Search for the cell housing the specified text and yield its [x, y] center coordinate. 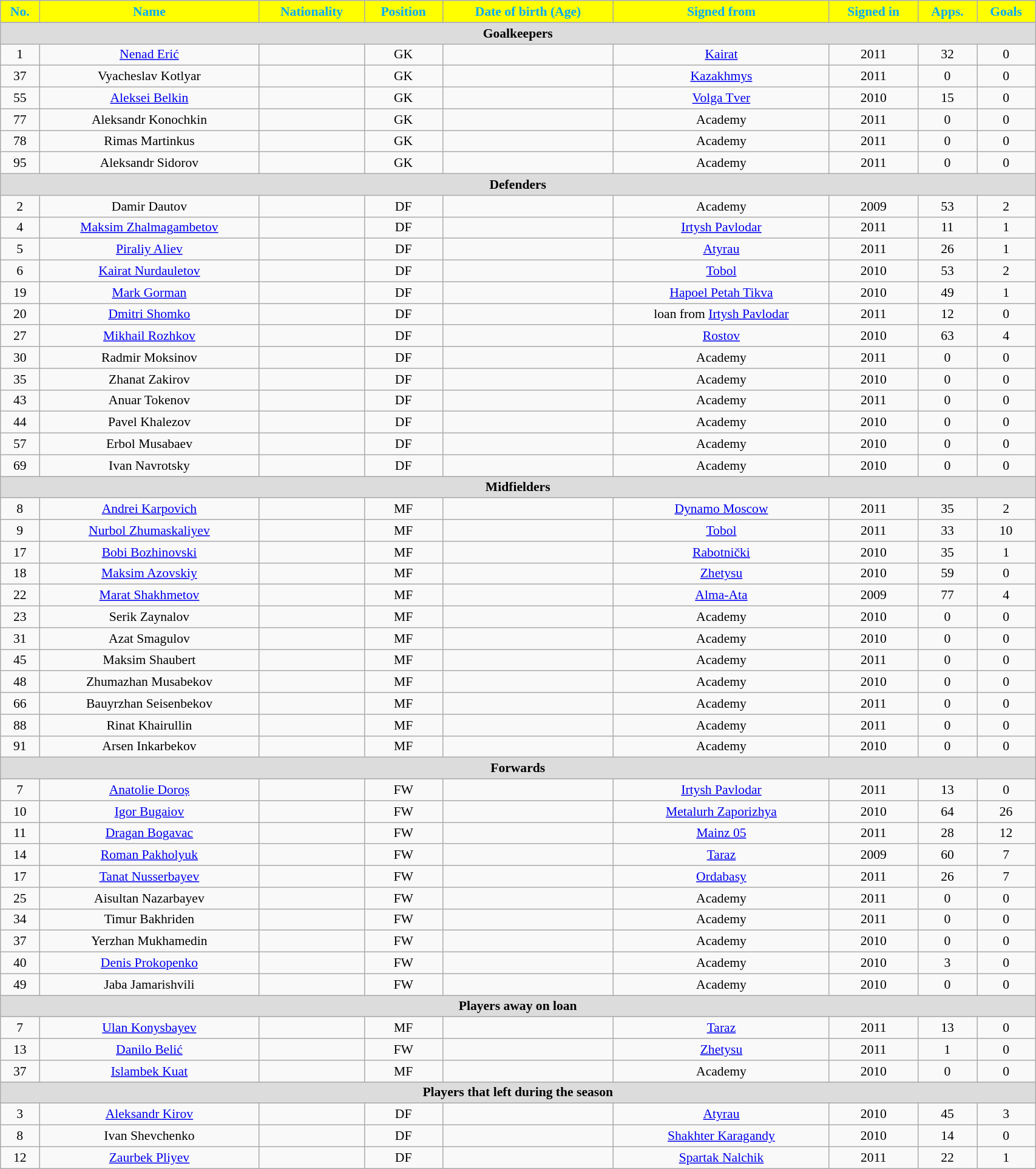
No. [20, 12]
Igor Bugaiov [149, 812]
55 [20, 98]
64 [947, 812]
Jaba Jamarishvili [149, 984]
Bauyrzhan Seisenbekov [149, 703]
Zaurbek Pliyev [149, 1157]
31 [20, 639]
Aleksandr Sidorov [149, 163]
Spartak Nalchik [721, 1157]
48 [20, 682]
Aleksandr Kirov [149, 1114]
Yerzhan Mukhamedin [149, 941]
33 [947, 530]
91 [20, 747]
Islambek Kuat [149, 1071]
Ivan Navrotsky [149, 466]
Damir Dautov [149, 206]
Metalurh Zaporizhya [721, 812]
Piraliy Aliev [149, 249]
Serik Zaynalov [149, 617]
27 [20, 336]
Alma-Ata [721, 595]
Marat Shakhmetov [149, 595]
Signed in [873, 12]
Denis Prokopenko [149, 963]
Apps. [947, 12]
Aleksei Belkin [149, 98]
63 [947, 336]
Rostov [721, 336]
Kairat Nurdauletov [149, 271]
43 [20, 401]
88 [20, 725]
Players that left during the season [518, 1093]
Hapoel Petah Tikva [721, 293]
Roman Pakholyuk [149, 855]
5 [20, 249]
Erbol Musabaev [149, 444]
Shakhter Karagandy [721, 1136]
Azat Smagulov [149, 639]
23 [20, 617]
Aleksandr Konochkin [149, 120]
60 [947, 855]
Rimas Martinkus [149, 141]
Maksim Zhalmagambetov [149, 228]
15 [947, 98]
Ivan Shevchenko [149, 1136]
Mark Gorman [149, 293]
Mainz 05 [721, 833]
Kazakhmys [721, 76]
Maksim Azovskiy [149, 574]
30 [20, 357]
34 [20, 920]
Timur Bakhriden [149, 920]
Rabotnički [721, 552]
Players away on loan [518, 1006]
Danilo Belić [149, 1049]
Ordabasy [721, 876]
Midfielders [518, 487]
69 [20, 466]
Anatolie Doroș [149, 790]
Maksim Shaubert [149, 660]
40 [20, 963]
66 [20, 703]
Defenders [518, 185]
Signed from [721, 12]
Dynamo Moscow [721, 509]
Zhanat Zakirov [149, 379]
Name [149, 12]
Position [403, 12]
57 [20, 444]
Forwards [518, 768]
6 [20, 271]
25 [20, 898]
32 [947, 55]
Radmir Moksinov [149, 357]
Mikhail Rozhkov [149, 336]
Goals [1006, 12]
Tanat Nusserbayev [149, 876]
Nationality [312, 12]
20 [20, 314]
Zhumazhan Musabekov [149, 682]
Andrei Karpovich [149, 509]
loan from Irtysh Pavlodar [721, 314]
Dmitri Shomko [149, 314]
Nurbol Zhumaskaliyev [149, 530]
Arsen Inkarbekov [149, 747]
28 [947, 833]
Dragan Bogavac [149, 833]
Bobi Bozhinovski [149, 552]
Pavel Khalezov [149, 422]
Goalkeepers [518, 33]
59 [947, 574]
18 [20, 574]
Rinat Khairullin [149, 725]
Date of birth (Age) [528, 12]
78 [20, 141]
95 [20, 163]
44 [20, 422]
Nenad Erić [149, 55]
Kairat [721, 55]
Aisultan Nazarbayev [149, 898]
9 [20, 530]
Vyacheslav Kotlyar [149, 76]
Anuar Tokenov [149, 401]
Ulan Konysbayev [149, 1028]
Volga Tver [721, 98]
19 [20, 293]
